From the cell containing the given text, extract its center point as (X, Y) coordinate. 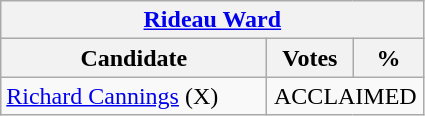
ACCLAIMED (346, 96)
Candidate (134, 58)
Votes (310, 58)
Rideau Ward (212, 20)
Richard Cannings (X) (134, 96)
% (388, 58)
